Output the [X, Y] coordinate of the center of the cell containing the given text.  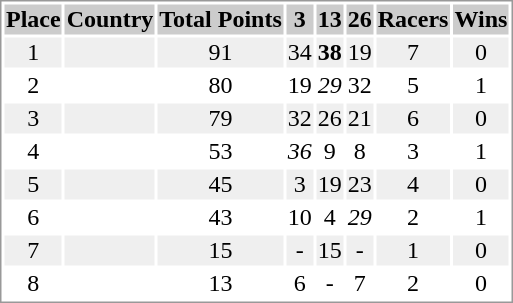
79 [220, 119]
9 [330, 151]
36 [300, 151]
Country [110, 19]
Place [33, 19]
Total Points [220, 19]
45 [220, 185]
38 [330, 53]
43 [220, 217]
Wins [481, 19]
21 [360, 119]
91 [220, 53]
10 [300, 217]
Racers [413, 19]
23 [360, 185]
80 [220, 85]
34 [300, 53]
53 [220, 151]
